Scan for the cell matching the given text and deliver its [x, y] coordinate at center. 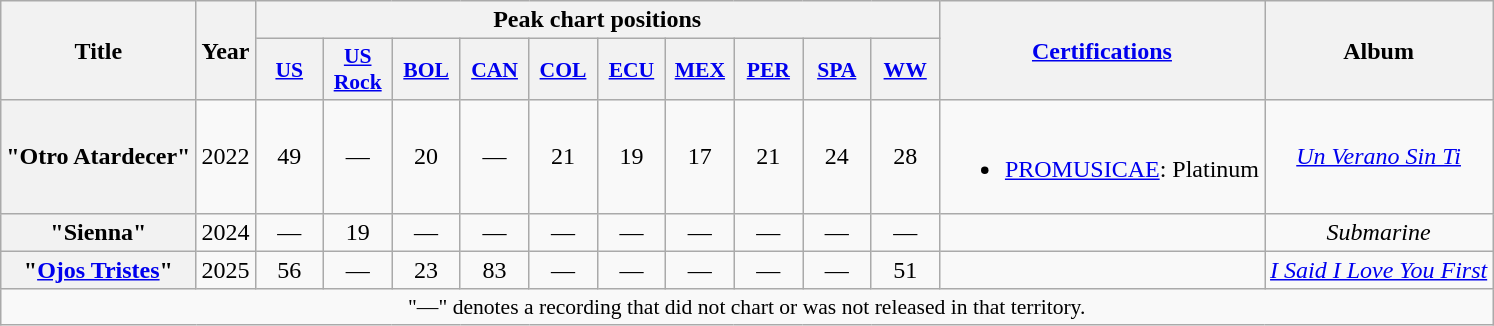
28 [905, 156]
2024 [226, 232]
ECU [631, 70]
24 [837, 156]
"Otro Atardecer" [98, 156]
17 [700, 156]
Peak chart positions [597, 20]
2022 [226, 156]
56 [289, 270]
51 [905, 270]
Submarine [1379, 232]
BOL [426, 70]
20 [426, 156]
23 [426, 270]
Title [98, 50]
"Ojos Tristes" [98, 270]
Year [226, 50]
CAN [494, 70]
Album [1379, 50]
Certifications [1102, 50]
US [289, 70]
PROMUSICAE: Platinum [1102, 156]
49 [289, 156]
SPA [837, 70]
83 [494, 270]
"Sienna" [98, 232]
I Said I Love You First [1379, 270]
PER [768, 70]
COL [563, 70]
USRock [357, 70]
"—" denotes a recording that did not chart or was not released in that territory. [747, 307]
2025 [226, 270]
WW [905, 70]
Un Verano Sin Ti [1379, 156]
MEX [700, 70]
